Extract the (x, y) coordinate from the center of the cell holding the provided text.  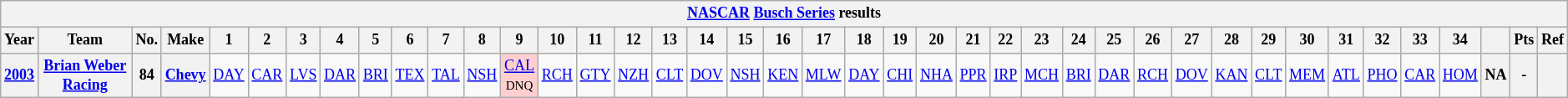
2003 (20, 75)
NASCAR Busch Series results (784, 13)
33 (1420, 40)
LVS (304, 75)
Ref (1553, 40)
KAN (1232, 75)
31 (1346, 40)
24 (1079, 40)
HOM (1461, 75)
MCH (1042, 75)
7 (446, 40)
GTY (595, 75)
TAL (446, 75)
30 (1308, 40)
18 (864, 40)
15 (745, 40)
Make (185, 40)
1 (229, 40)
34 (1461, 40)
Year (20, 40)
17 (823, 40)
16 (783, 40)
6 (410, 40)
PPR (974, 75)
9 (519, 40)
4 (341, 40)
14 (706, 40)
26 (1153, 40)
CHI (900, 75)
MLW (823, 75)
NZH (634, 75)
27 (1191, 40)
10 (557, 40)
11 (595, 40)
5 (376, 40)
23 (1042, 40)
TEX (410, 75)
CALDNQ (519, 75)
32 (1383, 40)
28 (1232, 40)
- (1525, 75)
Pts (1525, 40)
20 (937, 40)
3 (304, 40)
Team (85, 40)
NA (1496, 75)
No. (147, 40)
NHA (937, 75)
IRP (1005, 75)
Chevy (185, 75)
8 (483, 40)
MEM (1308, 75)
25 (1114, 40)
21 (974, 40)
84 (147, 75)
PHO (1383, 75)
29 (1269, 40)
ATL (1346, 75)
19 (900, 40)
KEN (783, 75)
Brian Weber Racing (85, 75)
13 (670, 40)
2 (267, 40)
22 (1005, 40)
12 (634, 40)
